Return [x, y] of the center of cell containing provided text 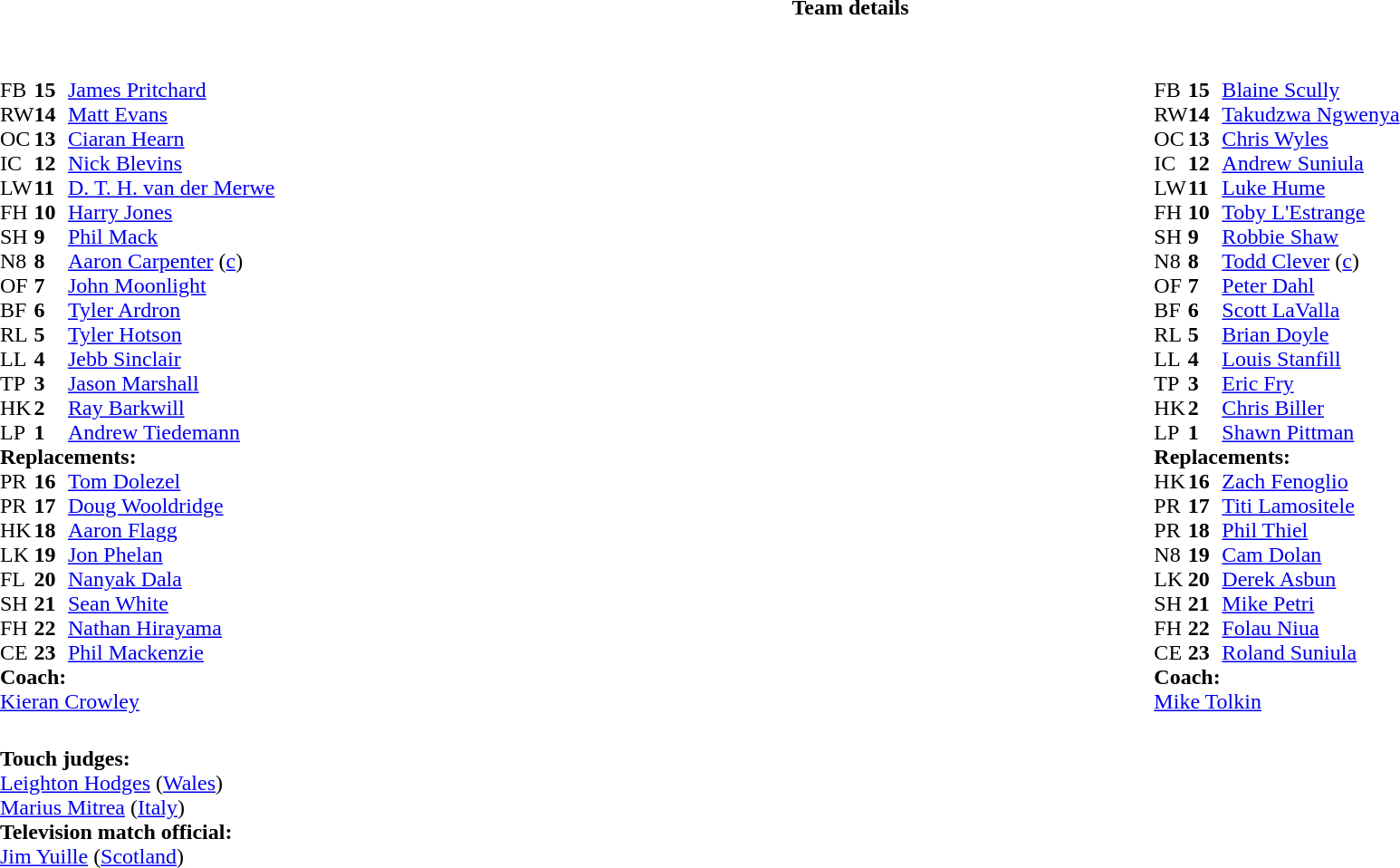
Andrew Suniula [1310, 163]
Takudzwa Ngwenya [1310, 114]
Derek Asbun [1310, 580]
Sean White [171, 603]
Eric Fry [1310, 384]
Jebb Sinclair [171, 359]
Nathan Hirayama [171, 629]
Titi Lamositele [1310, 506]
Nick Blevins [171, 163]
Ray Barkwill [171, 408]
Chris Biller [1310, 408]
Doug Wooldridge [171, 506]
Tom Dolezel [171, 482]
Toby L'Estrange [1310, 212]
FL [17, 580]
Scott LaValla [1310, 310]
Zach Fenoglio [1310, 482]
Peter Dahl [1310, 286]
Aaron Flagg [171, 531]
Brian Doyle [1310, 335]
Nanyak Dala [171, 580]
Harry Jones [171, 212]
Tyler Ardron [171, 310]
Chris Wyles [1310, 140]
Mike Petri [1310, 603]
Blaine Scully [1310, 91]
Aaron Carpenter (c) [171, 261]
Kieran Crowley [138, 701]
John Moonlight [171, 286]
Jason Marshall [171, 384]
Cam Dolan [1310, 555]
Phil Mackenzie [171, 652]
Todd Clever (c) [1310, 261]
Folau Niua [1310, 629]
Mike Tolkin [1277, 701]
Phil Mack [171, 237]
Robbie Shaw [1310, 237]
Louis Stanfill [1310, 359]
Jon Phelan [171, 555]
D. T. H. van der Merwe [171, 188]
James Pritchard [171, 91]
Andrew Tiedemann [171, 433]
Ciaran Hearn [171, 140]
Matt Evans [171, 114]
Phil Thiel [1310, 531]
Roland Suniula [1310, 652]
Shawn Pittman [1310, 433]
Tyler Hotson [171, 335]
Luke Hume [1310, 188]
